Determine the (x, y) coordinate at the center of the cell enclosing the given text.  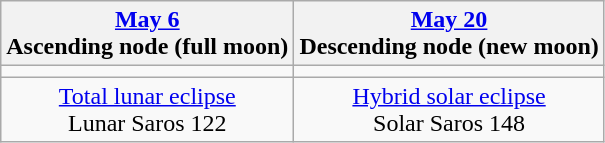
Hybrid solar eclipseSolar Saros 148 (449, 110)
May 6Ascending node (full moon) (148, 34)
Total lunar eclipseLunar Saros 122 (148, 110)
May 20Descending node (new moon) (449, 34)
